Capture the cell that displays the provided text and extract its [X, Y] central coordinate. 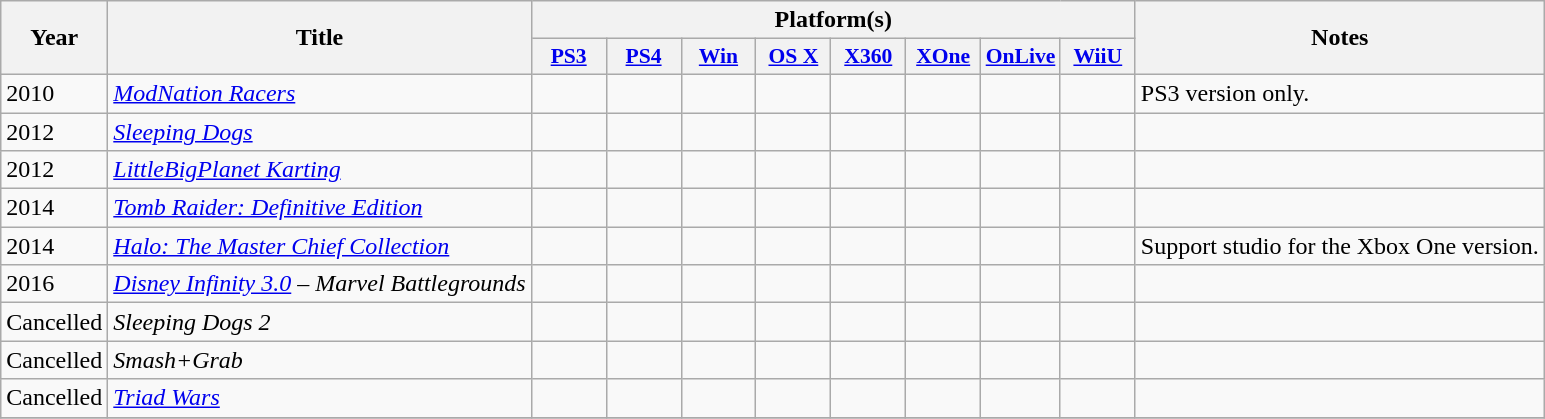
WiiU [1098, 57]
XOne [944, 57]
X360 [868, 57]
Platform(s) [833, 20]
2010 [54, 93]
Win [718, 57]
Halo: The Master Chief Collection [320, 246]
LittleBigPlanet Karting [320, 170]
ModNation Racers [320, 93]
Tomb Raider: Definitive Edition [320, 208]
PS3 [568, 57]
OnLive [1021, 57]
PS3 version only. [1340, 93]
Title [320, 38]
2016 [54, 284]
Triad Wars [320, 398]
OS X [794, 57]
Notes [1340, 38]
Smash+Grab [320, 360]
Disney Infinity 3.0 – Marvel Battlegrounds [320, 284]
Year [54, 38]
Sleeping Dogs [320, 131]
Support studio for the Xbox One version. [1340, 246]
Sleeping Dogs 2 [320, 322]
PS4 [644, 57]
